Return (X, Y) of the center of cell containing provided text 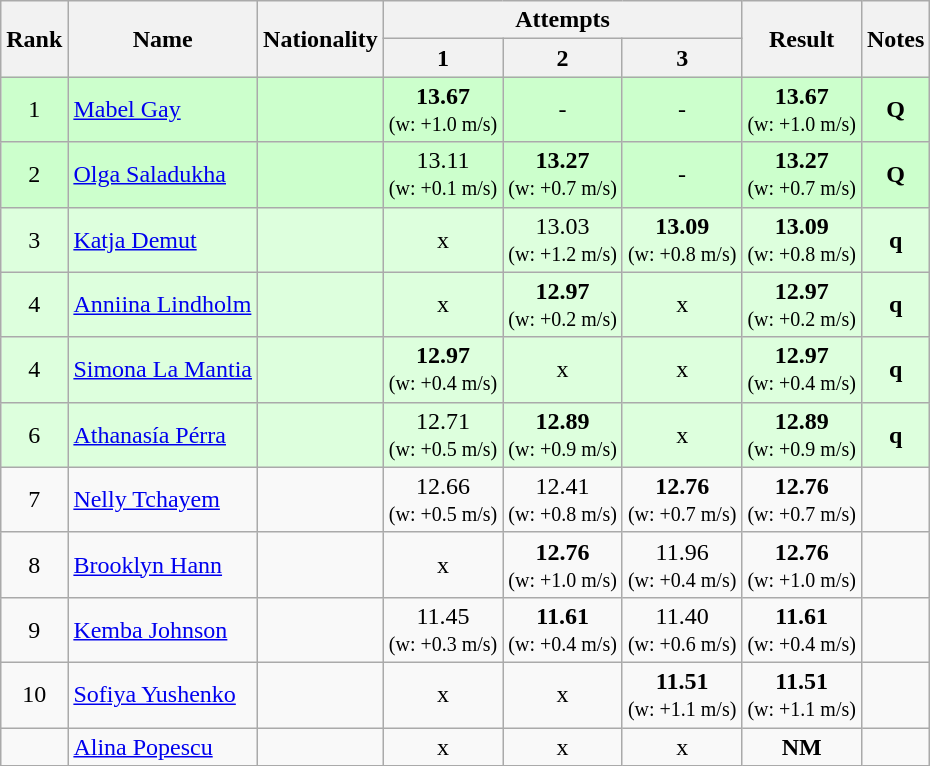
10 (34, 694)
Athanasía Pérra (163, 434)
Anniina Lindholm (163, 304)
Olga Saladukha (163, 174)
12.89(w: +0.9 m/s) (563, 434)
Sofiya Yushenko (163, 694)
13.09(w: +0.8 m/s) (682, 240)
NM (802, 747)
13.09 (w: +0.8 m/s) (802, 240)
Result (802, 39)
9 (34, 630)
Nelly Tchayem (163, 500)
Mabel Gay (163, 110)
13.27 (w: +0.7 m/s) (802, 174)
11.40(w: +0.6 m/s) (682, 630)
11.61 (w: +0.4 m/s) (802, 630)
12.89 (w: +0.9 m/s) (802, 434)
12.71(w: +0.5 m/s) (443, 434)
12.76(w: +1.0 m/s) (563, 564)
12.76(w: +0.7 m/s) (682, 500)
12.97(w: +0.4 m/s) (443, 370)
Rank (34, 39)
12.76 (w: +0.7 m/s) (802, 500)
Attempts (562, 20)
12.97(w: +0.2 m/s) (563, 304)
12.97 (w: +0.2 m/s) (802, 304)
6 (34, 434)
13.03(w: +1.2 m/s) (563, 240)
11.51 (w: +1.1 m/s) (802, 694)
Kemba Johnson (163, 630)
13.67(w: +1.0 m/s) (443, 110)
11.51(w: +1.1 m/s) (682, 694)
12.97 (w: +0.4 m/s) (802, 370)
13.27(w: +0.7 m/s) (563, 174)
13.67 (w: +1.0 m/s) (802, 110)
11.45(w: +0.3 m/s) (443, 630)
12.66(w: +0.5 m/s) (443, 500)
12.41(w: +0.8 m/s) (563, 500)
11.61(w: +0.4 m/s) (563, 630)
8 (34, 564)
7 (34, 500)
Nationality (321, 39)
Notes (895, 39)
Brooklyn Hann (163, 564)
13.11(w: +0.1 m/s) (443, 174)
11.96(w: +0.4 m/s) (682, 564)
Simona La Mantia (163, 370)
Katja Demut (163, 240)
12.76 (w: +1.0 m/s) (802, 564)
Name (163, 39)
Alina Popescu (163, 747)
